Detect which cell encompasses the target text, then output its [x, y] center coordinate. 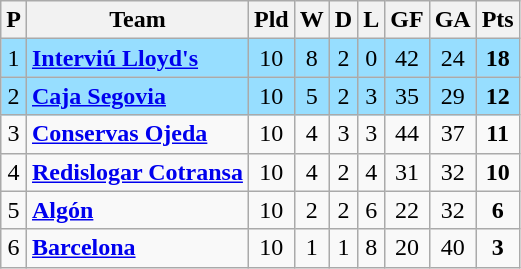
37 [452, 134]
31 [407, 172]
44 [407, 134]
D [343, 20]
22 [407, 210]
35 [407, 96]
Conservas Ojeda [137, 134]
Caja Segovia [137, 96]
Pld [271, 20]
GF [407, 20]
42 [407, 58]
L [372, 20]
40 [452, 248]
P [14, 20]
W [312, 20]
0 [372, 58]
20 [407, 248]
11 [498, 134]
12 [498, 96]
GA [452, 20]
Interviú Lloyd's [137, 58]
Algón [137, 210]
Barcelona [137, 248]
Pts [498, 20]
18 [498, 58]
24 [452, 58]
Redislogar Cotransa [137, 172]
29 [452, 96]
Team [137, 20]
